Provide the (X, Y) coordinate of the cell's center where the given text is located.  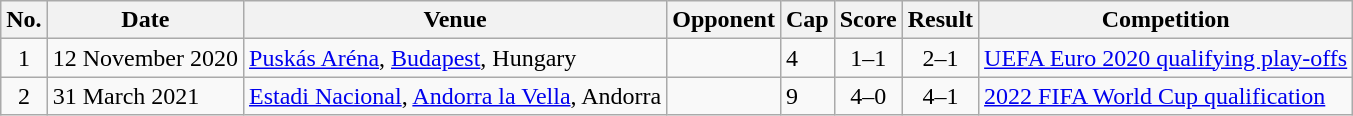
4–0 (868, 96)
2–1 (940, 58)
Date (145, 20)
No. (24, 20)
Cap (807, 20)
Puskás Aréna, Budapest, Hungary (456, 58)
4–1 (940, 96)
Score (868, 20)
UEFA Euro 2020 qualifying play-offs (1166, 58)
1–1 (868, 58)
Venue (456, 20)
1 (24, 58)
4 (807, 58)
Competition (1166, 20)
Result (940, 20)
2022 FIFA World Cup qualification (1166, 96)
9 (807, 96)
31 March 2021 (145, 96)
Opponent (724, 20)
12 November 2020 (145, 58)
2 (24, 96)
Estadi Nacional, Andorra la Vella, Andorra (456, 96)
